For the text-containing cell, return its midpoint in (x, y) coordinate format. 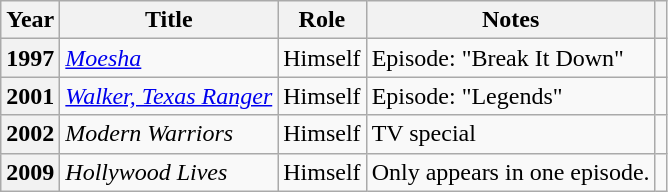
Notes (510, 20)
Role (322, 20)
Episode: "Break It Down" (510, 58)
Year (30, 20)
1997 (30, 58)
2002 (30, 134)
TV special (510, 134)
Hollywood Lives (169, 172)
Title (169, 20)
Moesha (169, 58)
Only appears in one episode. (510, 172)
2009 (30, 172)
2001 (30, 96)
Modern Warriors (169, 134)
Walker, Texas Ranger (169, 96)
Episode: "Legends" (510, 96)
